Extract the [x, y] coordinate from the center of the cell holding the provided text.  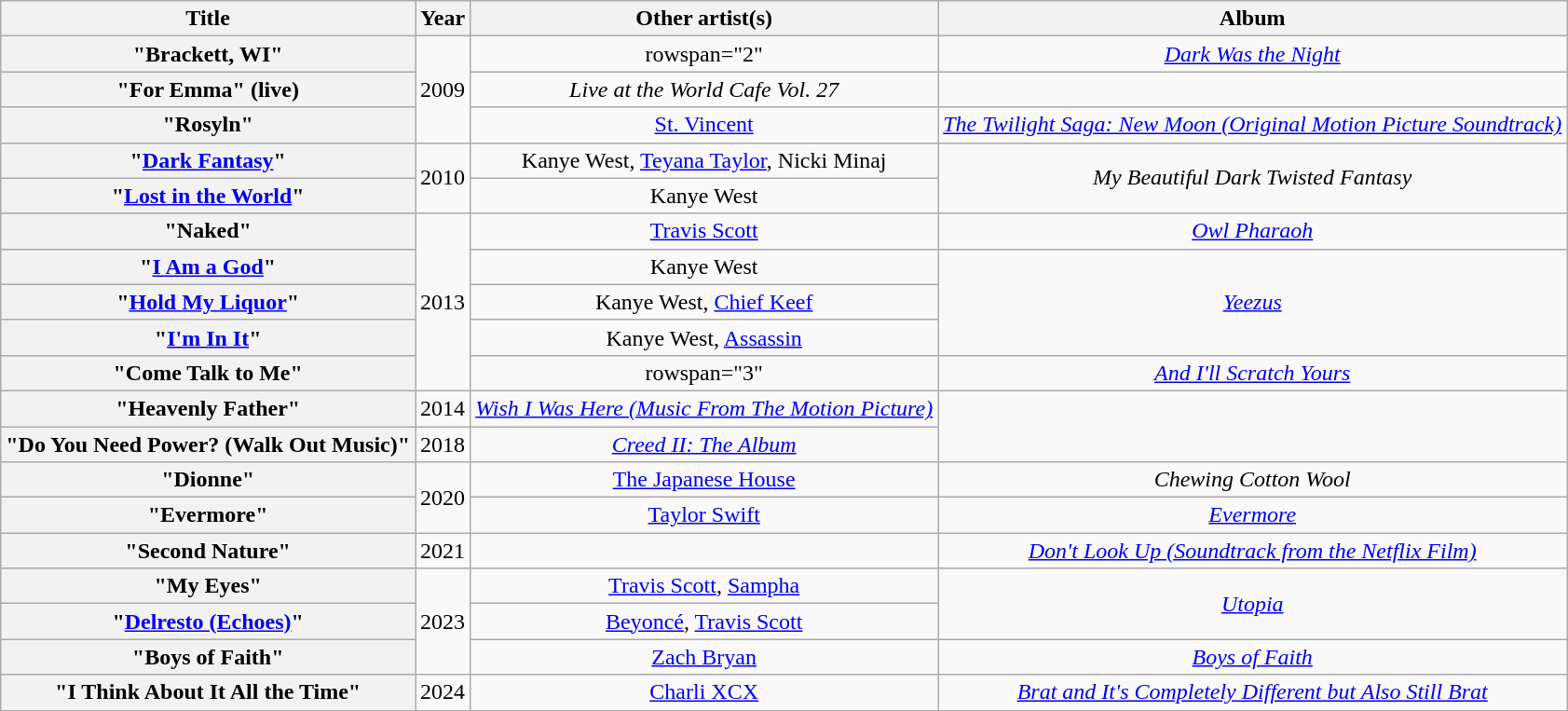
"My Eyes" [209, 586]
The Japanese House [704, 480]
Wish I Was Here (Music From The Motion Picture) [704, 408]
Evermore [1252, 515]
Yeezus [1252, 302]
2021 [443, 551]
"I'm In It" [209, 337]
Taylor Swift [704, 515]
"Boys of Faith" [209, 657]
"Do You Need Power? (Walk Out Music)" [209, 444]
Kanye West, Chief Keef [704, 302]
Year [443, 19]
"Come Talk to Me" [209, 373]
Dark Was the Night [1252, 54]
Creed II: The Album [704, 444]
Chewing Cotton Wool [1252, 480]
2010 [443, 178]
Don't Look Up (Soundtrack from the Netflix Film) [1252, 551]
"Heavenly Father" [209, 408]
Live at the World Cafe Vol. 27 [704, 89]
St. Vincent [704, 125]
Zach Bryan [704, 657]
The Twilight Saga: New Moon (Original Motion Picture Soundtrack) [1252, 125]
Travis Scott [704, 231]
rowspan="3" [704, 373]
My Beautiful Dark Twisted Fantasy [1252, 178]
"Hold My Liquor" [209, 302]
2009 [443, 89]
2024 [443, 692]
Title [209, 19]
"Dionne" [209, 480]
And I'll Scratch Yours [1252, 373]
"I Am a God" [209, 267]
"Evermore" [209, 515]
2023 [443, 622]
Owl Pharaoh [1252, 231]
Travis Scott, Sampha [704, 586]
Utopia [1252, 604]
2020 [443, 498]
2018 [443, 444]
"Dark Fantasy" [209, 160]
"Rosyln" [209, 125]
Other artist(s) [704, 19]
Album [1252, 19]
"Delresto (Echoes)" [209, 622]
Boys of Faith [1252, 657]
"Lost in the World" [209, 196]
"I Think About It All the Time" [209, 692]
rowspan="2" [704, 54]
"Brackett, WI" [209, 54]
2013 [443, 302]
Beyoncé, Travis Scott [704, 622]
Brat and It's Completely Different but Also Still Brat [1252, 692]
"Second Nature" [209, 551]
"Naked" [209, 231]
Kanye West, Teyana Taylor, Nicki Minaj [704, 160]
"For Emma" (live) [209, 89]
Charli XCX [704, 692]
2014 [443, 408]
Kanye West, Assassin [704, 337]
